Return [x, y] of the center of cell containing provided text 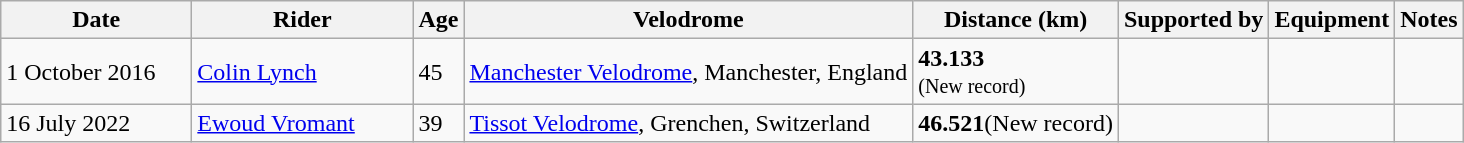
Colin Lynch [302, 72]
Tissot Velodrome, Grenchen, Switzerland [688, 123]
Ewoud Vromant [302, 123]
39 [438, 123]
Date [96, 20]
1 October 2016 [96, 72]
Equipment [1332, 20]
45 [438, 72]
Manchester Velodrome, Manchester, England [688, 72]
46.521(New record) [1016, 123]
43.133(New record) [1016, 72]
Supported by [1193, 20]
Distance (km) [1016, 20]
Rider [302, 20]
Velodrome [688, 20]
Age [438, 20]
Notes [1429, 20]
16 July 2022 [96, 123]
